Locate the cell with the specified text and output its (X, Y) center coordinate. 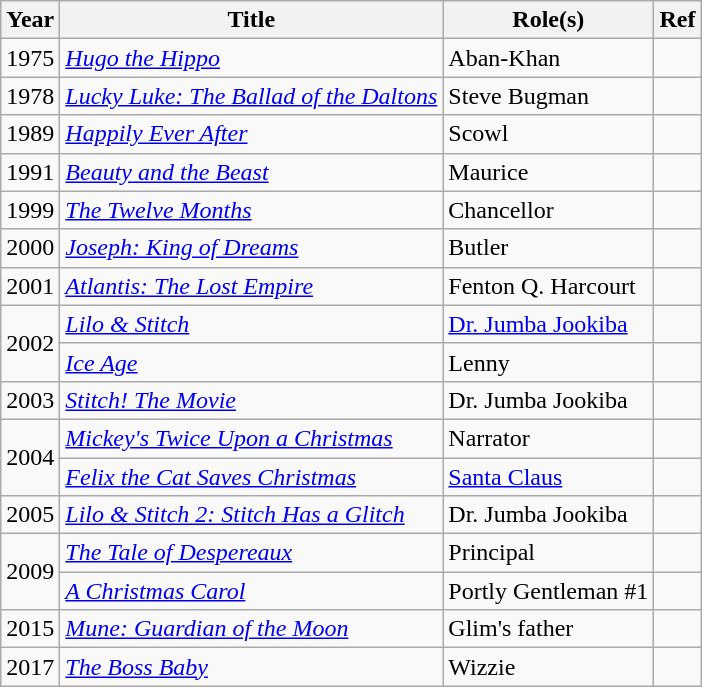
Happily Ever After (252, 134)
Scowl (548, 134)
Beauty and the Beast (252, 172)
Fenton Q. Harcourt (548, 286)
1989 (30, 134)
Atlantis: The Lost Empire (252, 286)
Narrator (548, 438)
2000 (30, 248)
The Boss Baby (252, 667)
2005 (30, 515)
2015 (30, 629)
Ref (678, 20)
Felix the Cat Saves Christmas (252, 477)
Title (252, 20)
Lenny (548, 362)
Mickey's Twice Upon a Christmas (252, 438)
1991 (30, 172)
Wizzie (548, 667)
2002 (30, 343)
Chancellor (548, 210)
Principal (548, 553)
1975 (30, 58)
2001 (30, 286)
The Twelve Months (252, 210)
The Tale of Despereaux (252, 553)
Ice Age (252, 362)
Joseph: King of Dreams (252, 248)
1999 (30, 210)
Maurice (548, 172)
Santa Claus (548, 477)
2004 (30, 457)
2017 (30, 667)
2009 (30, 572)
Portly Gentleman #1 (548, 591)
Year (30, 20)
Glim's father (548, 629)
1978 (30, 96)
Butler (548, 248)
Hugo the Hippo (252, 58)
Lucky Luke: The Ballad of the Daltons (252, 96)
Steve Bugman (548, 96)
Aban-Khan (548, 58)
Lilo & Stitch 2: Stitch Has a Glitch (252, 515)
Mune: Guardian of the Moon (252, 629)
2003 (30, 400)
A Christmas Carol (252, 591)
Lilo & Stitch (252, 324)
Stitch! The Movie (252, 400)
Role(s) (548, 20)
